Find where the given text appears and provide that cell's center as (X, Y) coordinate. 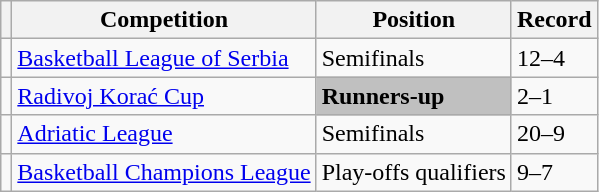
20–9 (554, 134)
2–1 (554, 96)
Record (554, 20)
Adriatic League (164, 134)
Position (414, 20)
9–7 (554, 172)
Competition (164, 20)
Basketball League of Serbia (164, 58)
12–4 (554, 58)
Radivoj Korać Cup (164, 96)
Basketball Champions League (164, 172)
Play-offs qualifiers (414, 172)
Runners-up (414, 96)
